Scan for the cell matching the given text and deliver its [x, y] coordinate at center. 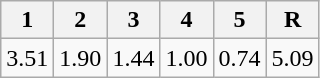
1.90 [80, 58]
R [292, 20]
3.51 [28, 58]
1.00 [186, 58]
4 [186, 20]
3 [134, 20]
5.09 [292, 58]
0.74 [240, 58]
1 [28, 20]
2 [80, 20]
1.44 [134, 58]
5 [240, 20]
